From the cell containing the given text, extract its center point as (X, Y) coordinate. 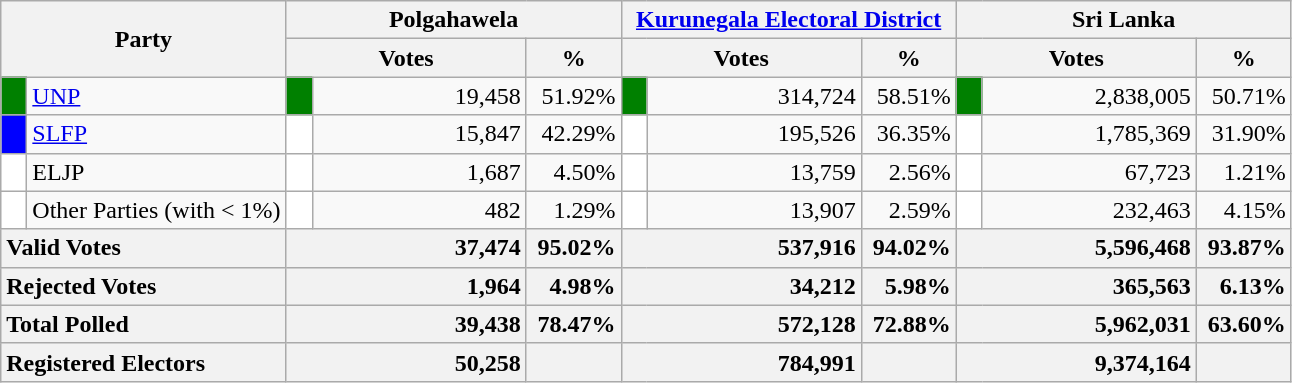
Party (144, 39)
9,374,164 (1076, 362)
784,991 (741, 362)
4.98% (574, 286)
2.56% (908, 172)
4.15% (1244, 210)
95.02% (574, 248)
1.21% (1244, 172)
Polgahawela (454, 20)
63.60% (1244, 324)
4.50% (574, 172)
1.29% (574, 210)
Registered Electors (144, 362)
13,907 (754, 210)
314,724 (754, 96)
Other Parties (with < 1%) (156, 210)
195,526 (754, 134)
Total Polled (144, 324)
1,964 (406, 286)
58.51% (908, 96)
6.13% (1244, 286)
72.88% (908, 324)
15,847 (419, 134)
1,785,369 (1089, 134)
572,128 (741, 324)
232,463 (1089, 210)
Valid Votes (144, 248)
SLFP (156, 134)
Kurunegala Electoral District (788, 20)
5,962,031 (1076, 324)
93.87% (1244, 248)
UNP (156, 96)
50.71% (1244, 96)
94.02% (908, 248)
1,687 (419, 172)
Rejected Votes (144, 286)
Sri Lanka (1124, 20)
50,258 (406, 362)
36.35% (908, 134)
5.98% (908, 286)
5,596,468 (1076, 248)
78.47% (574, 324)
42.29% (574, 134)
2,838,005 (1089, 96)
19,458 (419, 96)
37,474 (406, 248)
13,759 (754, 172)
482 (419, 210)
67,723 (1089, 172)
34,212 (741, 286)
365,563 (1076, 286)
ELJP (156, 172)
2.59% (908, 210)
51.92% (574, 96)
39,438 (406, 324)
537,916 (741, 248)
31.90% (1244, 134)
